From the cell containing the given text, extract its center point as (X, Y) coordinate. 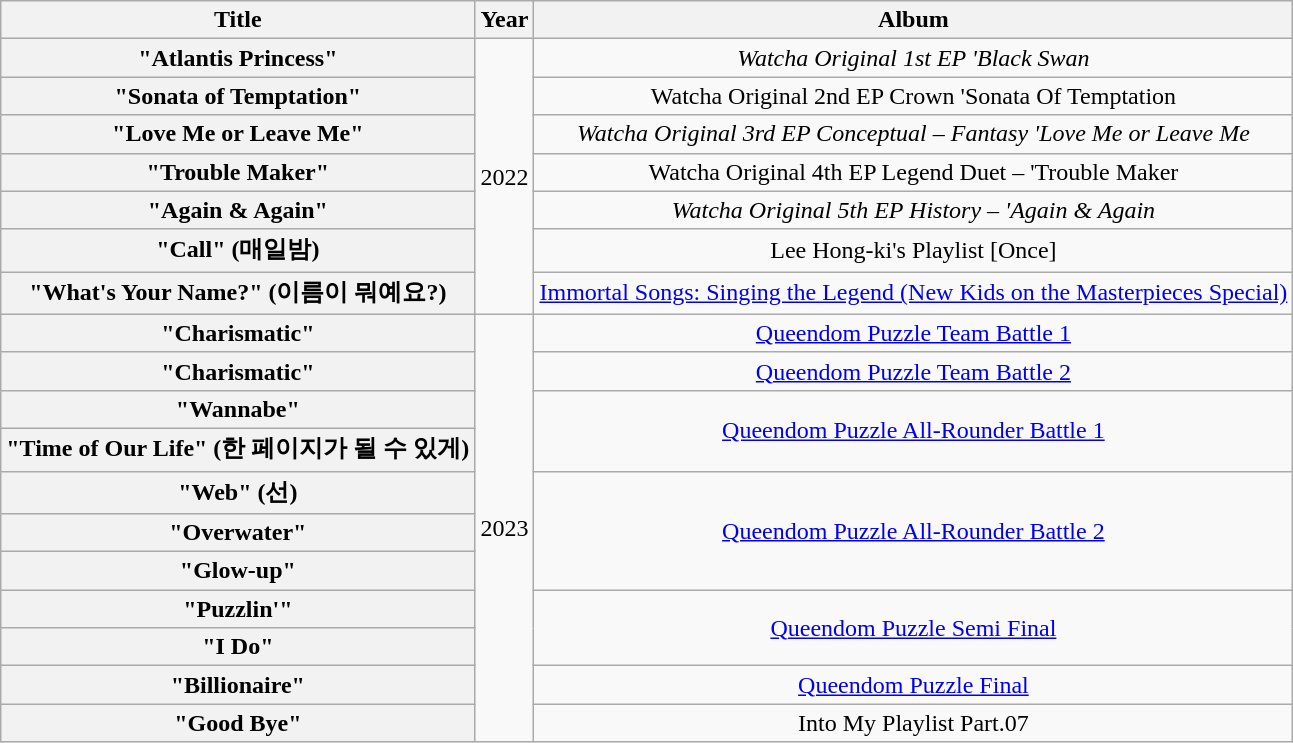
Watcha Original 5th EP History – 'Again & Again (914, 210)
"I Do" (238, 647)
Album (914, 20)
Watcha Original 4th EP Legend Duet – 'Trouble Maker (914, 172)
2022 (504, 176)
"Call" (매일밤) (238, 250)
Queendom Puzzle Team Battle 1 (914, 333)
2023 (504, 528)
Queendom Puzzle Semi Final (914, 628)
Watcha Original 3rd EP Conceptual – Fantasy 'Love Me or Leave Me (914, 134)
Lee Hong-ki's Playlist [Once] (914, 250)
"Good Bye" (238, 723)
Watcha Original 1st EP 'Black Swan (914, 58)
Year (504, 20)
"Atlantis Princess" (238, 58)
Queendom Puzzle All-Rounder Battle 2 (914, 530)
"Web" (선) (238, 492)
"Time of Our Life" (한 페이지가 될 수 있게) (238, 450)
Into My Playlist Part.07 (914, 723)
"Glow-up" (238, 571)
"Overwater" (238, 533)
"Billionaire" (238, 685)
Title (238, 20)
"Love Me or Leave Me" (238, 134)
Immortal Songs: Singing the Legend (New Kids on the Masterpieces Special) (914, 294)
"Puzzlin'" (238, 609)
Queendom Puzzle All-Rounder Battle 1 (914, 430)
"What's Your Name?" (이름이 뭐예요?) (238, 294)
Queendom Puzzle Team Battle 2 (914, 371)
"Wannabe" (238, 409)
Watcha Original 2nd EP Crown 'Sonata Of Temptation (914, 96)
Queendom Puzzle Final (914, 685)
"Again & Again" (238, 210)
"Trouble Maker" (238, 172)
"Sonata of Temptation" (238, 96)
